Scan for the cell matching the given text and deliver its (x, y) coordinate at center. 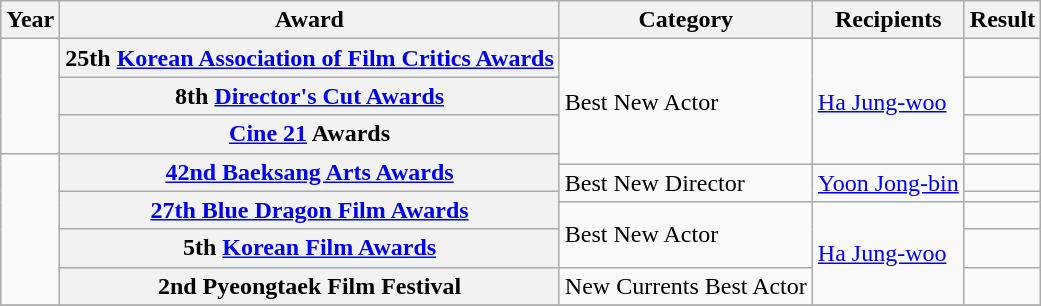
New Currents Best Actor (686, 286)
8th Director's Cut Awards (310, 96)
Award (310, 20)
27th Blue Dragon Film Awards (310, 210)
2nd Pyeongtaek Film Festival (310, 286)
Yoon Jong-bin (888, 183)
25th Korean Association of Film Critics Awards (310, 58)
42nd Baeksang Arts Awards (310, 172)
Year (30, 20)
Cine 21 Awards (310, 134)
Best New Director (686, 183)
Recipients (888, 20)
5th Korean Film Awards (310, 248)
Category (686, 20)
Result (1002, 20)
